Search for the cell housing the specified text and yield its (x, y) center coordinate. 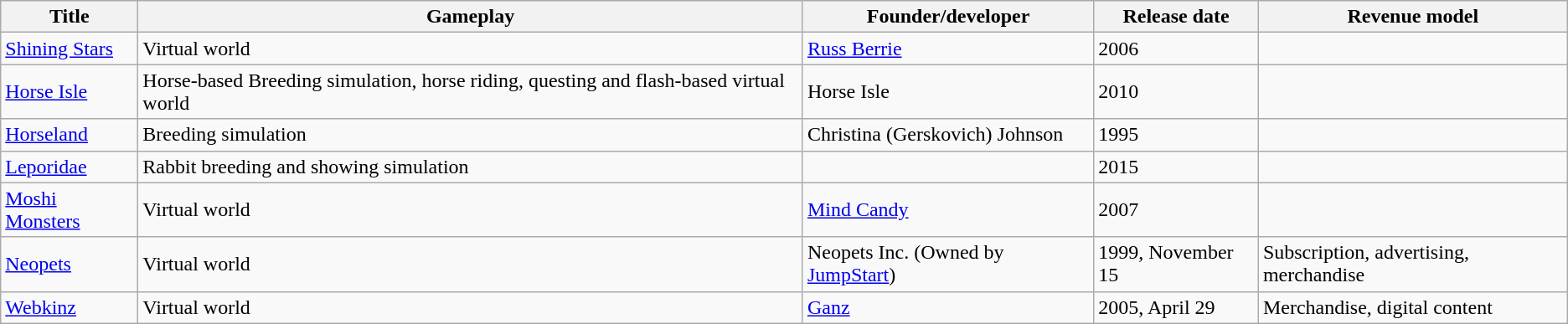
Horseland (70, 135)
Gameplay (471, 17)
Horse-based Breeding simulation, horse riding, questing and flash-based virtual world (471, 92)
Ganz (948, 307)
2015 (1176, 167)
Russ Berrie (948, 49)
1999, November 15 (1176, 265)
Leporidae (70, 167)
2010 (1176, 92)
Neopets (70, 265)
2007 (1176, 209)
Rabbit breeding and showing simulation (471, 167)
Breeding simulation (471, 135)
Subscription, advertising, merchandise (1412, 265)
2006 (1176, 49)
Founder/developer (948, 17)
Shining Stars (70, 49)
Mind Candy (948, 209)
Release date (1176, 17)
Christina (Gerskovich) Johnson (948, 135)
Moshi Monsters (70, 209)
Merchandise, digital content (1412, 307)
Revenue model (1412, 17)
2005, April 29 (1176, 307)
1995 (1176, 135)
Neopets Inc. (Owned by JumpStart) (948, 265)
Webkinz (70, 307)
Title (70, 17)
